Extract the (X, Y) coordinate from the center of the cell holding the provided text.  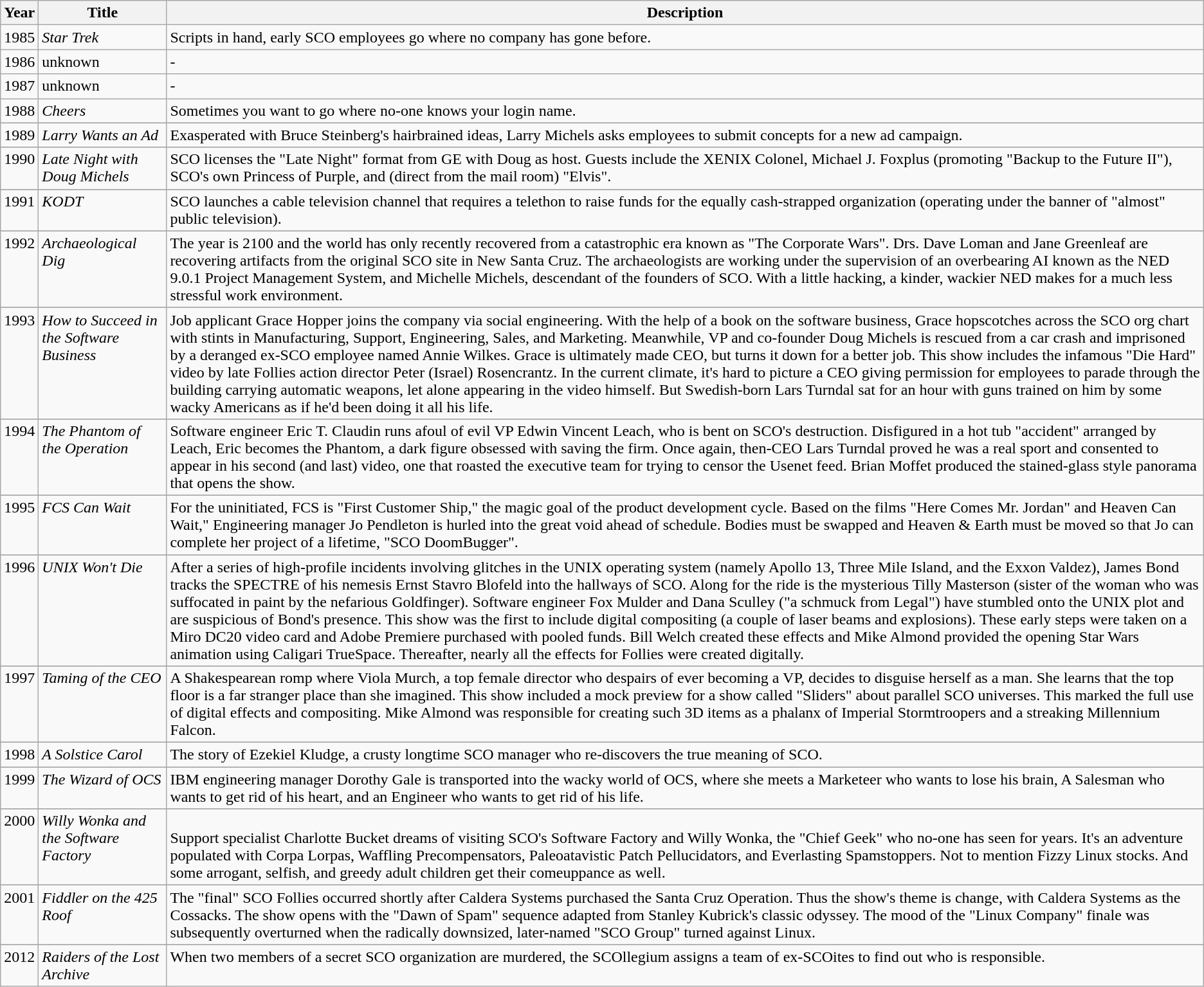
FCS Can Wait (103, 525)
Year (19, 13)
Fiddler on the 425 Roof (103, 915)
Cheers (103, 111)
1999 (19, 788)
Raiders of the Lost Archive (103, 966)
1986 (19, 62)
2000 (19, 847)
2001 (19, 915)
1998 (19, 755)
The story of Ezekiel Kludge, a crusty longtime SCO manager who re-discovers the true meaning of SCO. (685, 755)
The Phantom of the Operation (103, 457)
Larry Wants an Ad (103, 135)
1991 (19, 210)
1997 (19, 705)
1990 (19, 168)
1994 (19, 457)
Title (103, 13)
Willy Wonka and the Software Factory (103, 847)
1992 (19, 269)
Taming of the CEO (103, 705)
1989 (19, 135)
Scripts in hand, early SCO employees go where no company has gone before. (685, 37)
1985 (19, 37)
Exasperated with Bruce Steinberg's hairbrained ideas, Larry Michels asks employees to submit concepts for a new ad campaign. (685, 135)
The Wizard of OCS (103, 788)
1988 (19, 111)
UNIX Won't Die (103, 610)
1993 (19, 363)
Late Night with Doug Michels (103, 168)
1995 (19, 525)
Archaeological Dig (103, 269)
A Solstice Carol (103, 755)
KODT (103, 210)
How to Succeed in the Software Business (103, 363)
Star Trek (103, 37)
When two members of a secret SCO organization are murdered, the SCOllegium assigns a team of ex-SCOites to find out who is responsible. (685, 966)
Sometimes you want to go where no-one knows your login name. (685, 111)
Description (685, 13)
2012 (19, 966)
1987 (19, 86)
1996 (19, 610)
